Extract the [X, Y] coordinate from the center of the cell holding the provided text.  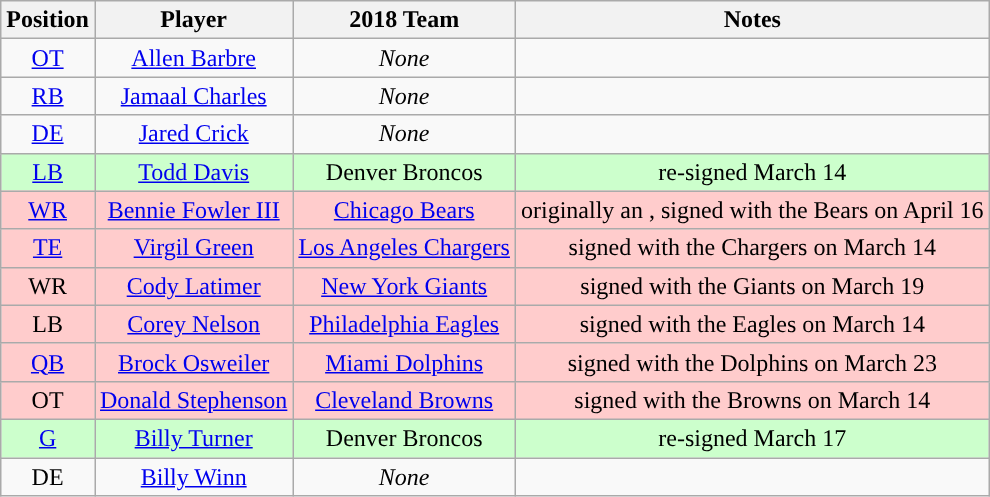
QB [48, 362]
Todd Davis [193, 172]
Position [48, 20]
Virgil Green [193, 248]
Cody Latimer [193, 286]
Donald Stephenson [193, 400]
Jamaal Charles [193, 96]
Jared Crick [193, 134]
Los Angeles Chargers [404, 248]
Billy Turner [193, 438]
re-signed March 17 [752, 438]
G [48, 438]
Miami Dolphins [404, 362]
Allen Barbre [193, 58]
re-signed March 14 [752, 172]
Chicago Bears [404, 210]
RB [48, 96]
signed with the Giants on March 19 [752, 286]
2018 Team [404, 20]
Corey Nelson [193, 324]
Billy Winn [193, 477]
TE [48, 248]
Philadelphia Eagles [404, 324]
New York Giants [404, 286]
signed with the Browns on March 14 [752, 400]
Player [193, 20]
Bennie Fowler III [193, 210]
signed with the Dolphins on March 23 [752, 362]
originally an , signed with the Bears on April 16 [752, 210]
signed with the Chargers on March 14 [752, 248]
Brock Osweiler [193, 362]
signed with the Eagles on March 14 [752, 324]
Notes [752, 20]
Cleveland Browns [404, 400]
